Extract the [x, y] coordinate from the center of the cell holding the provided text.  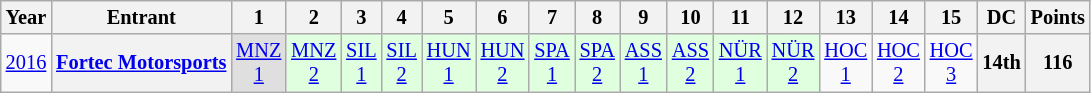
8 [598, 17]
13 [846, 17]
MNZ2 [314, 63]
HUN2 [503, 63]
14 [898, 17]
DC [1001, 17]
SIL2 [401, 63]
4 [401, 17]
NÜR1 [740, 63]
SPA2 [598, 63]
SIL1 [361, 63]
Year [26, 17]
2016 [26, 63]
11 [740, 17]
14th [1001, 63]
ASS2 [690, 63]
MNZ1 [258, 63]
NÜR2 [794, 63]
10 [690, 17]
9 [644, 17]
15 [952, 17]
5 [449, 17]
HOC2 [898, 63]
ASS1 [644, 63]
SPA1 [552, 63]
2 [314, 17]
12 [794, 17]
116 [1058, 63]
Fortec Motorsports [141, 63]
1 [258, 17]
Points [1058, 17]
HOC3 [952, 63]
HUN1 [449, 63]
HOC1 [846, 63]
Entrant [141, 17]
7 [552, 17]
6 [503, 17]
3 [361, 17]
